Pinpoint the cell where the given text exists, returning its (X, Y) midpoint coordinate. 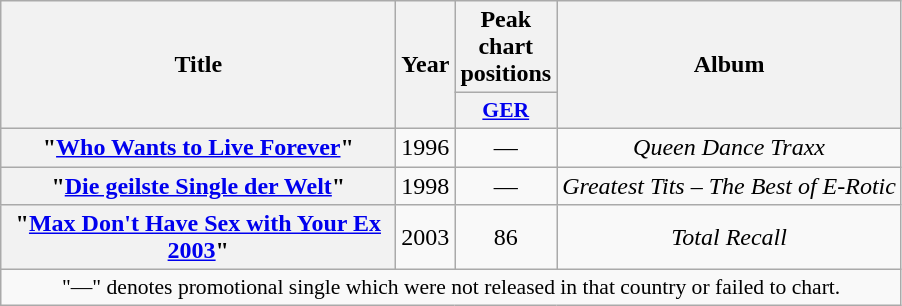
Queen Dance Traxx (730, 147)
1996 (426, 147)
86 (506, 238)
"—" denotes promotional single which were not released in that country or failed to chart. (452, 288)
Total Recall (730, 238)
"Who Wants to Live Forever" (198, 147)
Year (426, 65)
Greatest Tits – The Best of E-Rotic (730, 185)
1998 (426, 185)
"Die geilste Single der Welt" (198, 185)
GER (506, 111)
"Max Don't Have Sex with Your Ex 2003" (198, 238)
Peak chart positions (506, 47)
Album (730, 65)
2003 (426, 238)
Title (198, 65)
